Return [X, Y] of the center of cell containing provided text 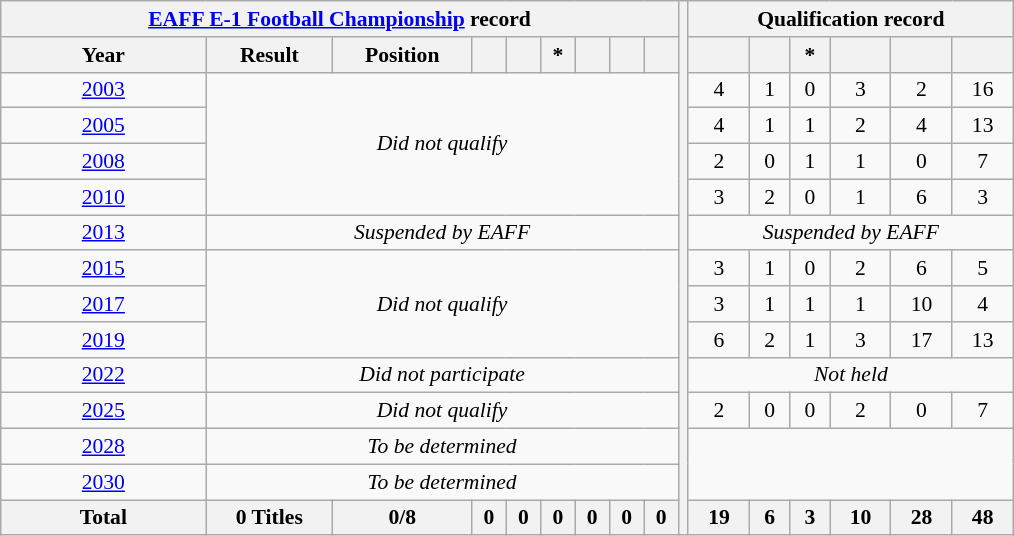
2025 [104, 411]
16 [982, 90]
17 [922, 340]
2003 [104, 90]
2008 [104, 162]
Total [104, 518]
28 [922, 518]
2019 [104, 340]
2015 [104, 269]
2013 [104, 233]
Not held [850, 375]
2028 [104, 447]
Qualification record [850, 19]
2030 [104, 482]
Position [402, 55]
2005 [104, 126]
0 Titles [270, 518]
5 [982, 269]
2022 [104, 375]
Year [104, 55]
Did not participate [442, 375]
2017 [104, 304]
19 [718, 518]
48 [982, 518]
2010 [104, 197]
EAFF E-1 Football Championship record [340, 19]
Result [270, 55]
0/8 [402, 518]
